For the text-containing cell, return its midpoint in (x, y) coordinate format. 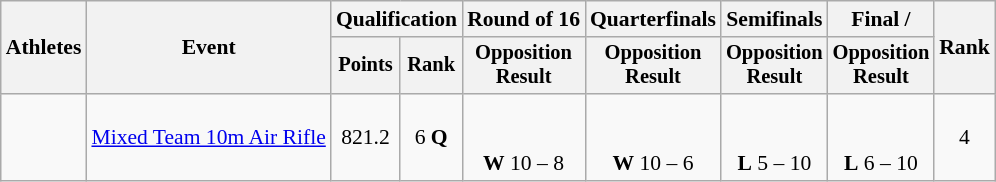
Mixed Team 10m Air Rifle (208, 138)
W 10 – 6 (653, 138)
Qualification (396, 19)
L 5 – 10 (774, 138)
L 6 – 10 (882, 138)
Semifinals (774, 19)
821.2 (366, 138)
6 Q (431, 138)
4 (964, 138)
Athletes (44, 48)
Event (208, 48)
Quarterfinals (653, 19)
Round of 16 (524, 19)
Points (366, 66)
W 10 – 8 (524, 138)
Final / (882, 19)
